Find where the given text appears and provide that cell's center as [x, y] coordinate. 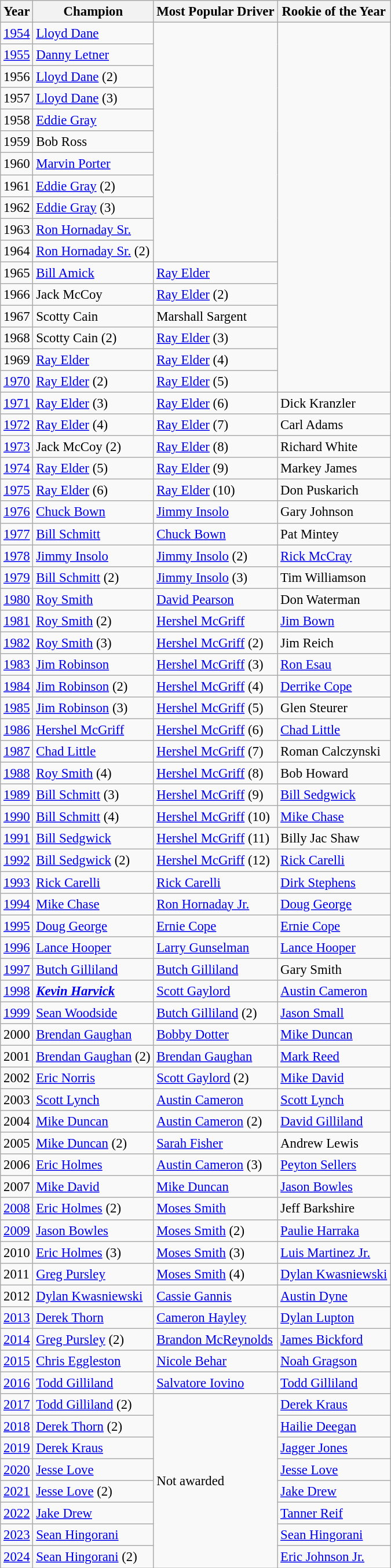
Scott Gaylord (2) [215, 1078]
2006 [17, 1165]
Austin Cameron (2) [215, 1122]
Jim Bown [334, 621]
2005 [17, 1144]
Rick McCray [334, 556]
2016 [17, 1383]
2010 [17, 1252]
Noah Gragson [334, 1361]
2023 [17, 1535]
1958 [17, 120]
Jim Reich [334, 643]
2012 [17, 1296]
1963 [17, 229]
Hershel McGriff (8) [215, 774]
1991 [17, 839]
Moses Smith (4) [215, 1274]
Jason Small [334, 1013]
Eddie Gray [93, 120]
Jimmy Insolo (3) [215, 577]
1959 [17, 142]
Eric Johnson Jr. [334, 1557]
Jeff Barkshire [334, 1209]
1999 [17, 1013]
2020 [17, 1470]
1993 [17, 882]
Markey James [334, 468]
1983 [17, 665]
1980 [17, 599]
1994 [17, 904]
Jesse Love (2) [93, 1492]
1976 [17, 512]
Bobby Dotter [215, 1035]
Eddie Gray (2) [93, 186]
Sarah Fisher [215, 1144]
1990 [17, 817]
Bill Schmitt (2) [93, 577]
Mark Reed [334, 1056]
Hershel McGriff (7) [215, 752]
1966 [17, 295]
Brandon McReynolds [215, 1339]
Hailie Deegan [334, 1427]
1961 [17, 186]
1954 [17, 34]
Moses Smith (2) [215, 1230]
Roy Smith (4) [93, 774]
Sean Hingorani (2) [93, 1557]
1955 [17, 55]
Paulie Harraka [334, 1230]
Kevin Harvick [93, 991]
Hershel McGriff (3) [215, 665]
Luis Martinez Jr. [334, 1252]
1996 [17, 947]
2008 [17, 1209]
1989 [17, 795]
Billy Jac Shaw [334, 839]
Danny Letner [93, 55]
2019 [17, 1448]
Roy Smith (2) [93, 621]
Roy Smith [93, 599]
Ray Elder (9) [215, 468]
Jim Robinson (2) [93, 686]
Eric Holmes (2) [93, 1209]
Jagger Jones [334, 1448]
2018 [17, 1427]
James Bickford [334, 1339]
1985 [17, 708]
Derrike Cope [334, 686]
David Pearson [215, 599]
Greg Pursley [93, 1274]
Roman Calczynski [334, 752]
Austin Cameron (3) [215, 1165]
Jimmy Insolo (2) [215, 556]
Bill Schmitt (4) [93, 817]
2014 [17, 1339]
Lloyd Dane [93, 34]
Salvatore Iovino [215, 1383]
Tanner Reif [334, 1514]
1975 [17, 490]
Hershel McGriff (2) [215, 643]
Champion [93, 12]
1978 [17, 556]
1977 [17, 534]
Mike Duncan (2) [93, 1144]
1960 [17, 164]
Hershel McGriff (9) [215, 795]
1969 [17, 360]
Lloyd Dane (2) [93, 77]
Ron Hornaday Jr. [215, 904]
Hershel McGriff (10) [215, 817]
2009 [17, 1230]
1995 [17, 926]
2021 [17, 1492]
Derek Thorn [93, 1318]
1970 [17, 382]
2004 [17, 1122]
Hershel McGriff (11) [215, 839]
Ron Esau [334, 665]
1967 [17, 316]
Ron Hornaday Sr. (2) [93, 251]
Chris Eggleston [93, 1361]
Marshall Sargent [215, 316]
Jack McCoy (2) [93, 447]
1968 [17, 338]
Nicole Behar [215, 1361]
1971 [17, 404]
1973 [17, 447]
Pat Mintey [334, 534]
Gary Smith [334, 969]
Rookie of the Year [334, 12]
Most Popular Driver [215, 12]
Austin Dyne [334, 1296]
Jim Robinson [93, 665]
Brendan Gaughan (2) [93, 1056]
2003 [17, 1100]
1962 [17, 207]
Bob Ross [93, 142]
2022 [17, 1514]
Bill Sedgwick (2) [93, 860]
Cassie Gannis [215, 1296]
1987 [17, 752]
Moses Smith (3) [215, 1252]
Hershel McGriff (6) [215, 730]
Hershel McGriff (12) [215, 860]
Lloyd Dane (3) [93, 98]
Moses Smith [215, 1209]
Bob Howard [334, 774]
2001 [17, 1056]
2013 [17, 1318]
1972 [17, 425]
Ray Elder (8) [215, 447]
Ray Elder (10) [215, 490]
2002 [17, 1078]
Greg Pursley (2) [93, 1339]
Ray Elder (7) [215, 425]
Larry Gunselman [215, 947]
1997 [17, 969]
Scott Gaylord [215, 991]
Eric Holmes (3) [93, 1252]
Derek Thorn (2) [93, 1427]
1986 [17, 730]
Bill Amick [93, 273]
Glen Steurer [334, 708]
Roy Smith (3) [93, 643]
Cameron Hayley [215, 1318]
Bill Schmitt (3) [93, 795]
Scotty Cain [93, 316]
Eddie Gray (3) [93, 207]
2007 [17, 1187]
2011 [17, 1274]
2000 [17, 1035]
Carl Adams [334, 425]
1974 [17, 468]
Tim Williamson [334, 577]
Bill Schmitt [93, 534]
Todd Gilliland (2) [93, 1405]
2017 [17, 1405]
Don Waterman [334, 599]
Ron Hornaday Sr. [93, 229]
Jim Robinson (3) [93, 708]
1957 [17, 98]
Hershel McGriff (4) [215, 686]
Year [17, 12]
Hershel McGriff (5) [215, 708]
1984 [17, 686]
1988 [17, 774]
Not awarded [215, 1481]
1982 [17, 643]
1998 [17, 991]
David Gilliland [334, 1122]
2015 [17, 1361]
Butch Gilliland (2) [215, 1013]
Jack McCoy [93, 295]
Don Puskarich [334, 490]
1992 [17, 860]
Sean Woodside [93, 1013]
Dylan Lupton [334, 1318]
Eric Norris [93, 1078]
Marvin Porter [93, 164]
Gary Johnson [334, 512]
1981 [17, 621]
1979 [17, 577]
2024 [17, 1557]
1964 [17, 251]
1965 [17, 273]
Andrew Lewis [334, 1144]
Scotty Cain (2) [93, 338]
Dirk Stephens [334, 882]
Eric Holmes [93, 1165]
Richard White [334, 447]
1956 [17, 77]
Peyton Sellers [334, 1165]
Dick Kranzler [334, 404]
